For the text-containing cell, return its midpoint in (X, Y) coordinate format. 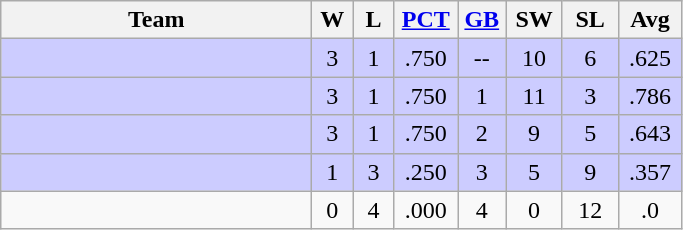
2 (482, 134)
PCT (426, 20)
L (374, 20)
W (332, 20)
6 (590, 58)
.250 (426, 172)
.643 (650, 134)
-- (482, 58)
12 (590, 210)
.625 (650, 58)
.0 (650, 210)
SL (590, 20)
10 (534, 58)
11 (534, 96)
.357 (650, 172)
Avg (650, 20)
.000 (426, 210)
GB (482, 20)
SW (534, 20)
Team (156, 20)
.786 (650, 96)
